From the cell containing the given text, extract its center point as (X, Y) coordinate. 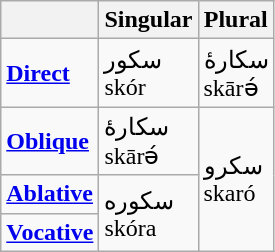
Ablative (50, 194)
Oblique (50, 141)
Direct (50, 73)
Vocative (50, 232)
Plural (236, 20)
سکورهskóra (148, 213)
Singular (148, 20)
سکروskaró (236, 179)
سکورskór (148, 73)
